Return (x, y) of the center of cell containing provided text 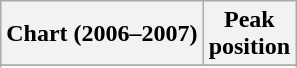
Peakposition (249, 34)
Chart (2006–2007) (102, 34)
